Find where the given text appears and provide that cell's center as [x, y] coordinate. 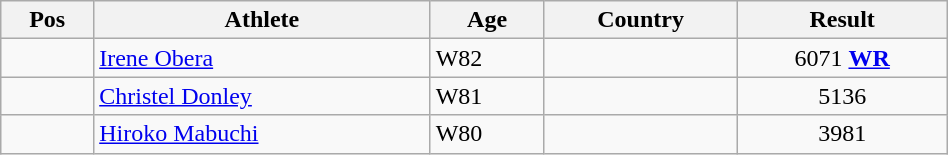
6071 WR [842, 58]
Pos [48, 20]
Country [640, 20]
W81 [487, 96]
Age [487, 20]
Result [842, 20]
W82 [487, 58]
W80 [487, 134]
Christel Donley [262, 96]
Athlete [262, 20]
Hiroko Mabuchi [262, 134]
5136 [842, 96]
Irene Obera [262, 58]
3981 [842, 134]
